Pinpoint the cell where the given text exists, returning its (X, Y) midpoint coordinate. 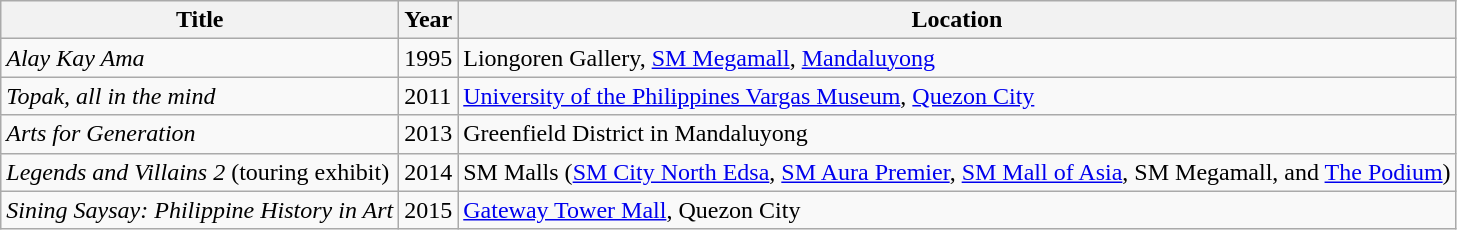
2011 (428, 96)
2014 (428, 172)
University of the Philippines Vargas Museum, Quezon City (957, 96)
Year (428, 20)
Topak, all in the mind (200, 96)
Legends and Villains 2 (touring exhibit) (200, 172)
2015 (428, 210)
Liongoren Gallery, SM Megamall, Mandaluyong (957, 58)
1995 (428, 58)
Gateway Tower Mall, Quezon City (957, 210)
2013 (428, 134)
Arts for Generation (200, 134)
Greenfield District in Mandaluyong (957, 134)
Title (200, 20)
Alay Kay Ama (200, 58)
Sining Saysay: Philippine History in Art (200, 210)
Location (957, 20)
SM Malls (SM City North Edsa, SM Aura Premier, SM Mall of Asia, SM Megamall, and The Podium) (957, 172)
